From the cell containing the given text, extract its center point as (x, y) coordinate. 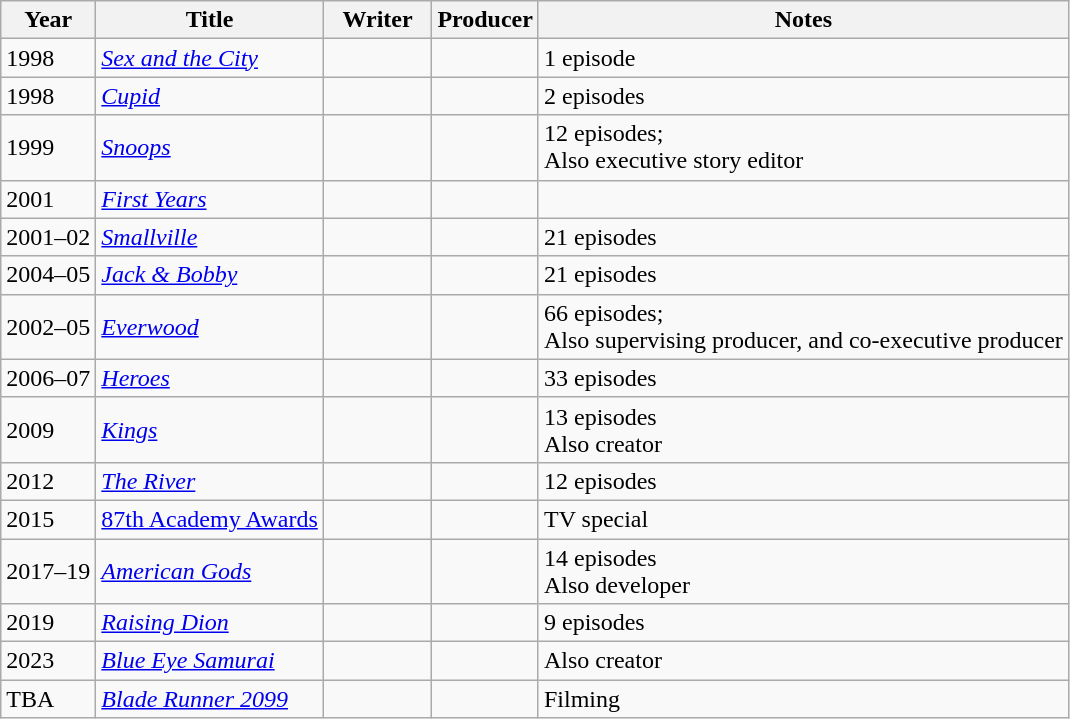
Year (48, 20)
2017–19 (48, 570)
2015 (48, 519)
Smallville (210, 237)
Heroes (210, 378)
66 episodes;Also supervising producer, and co-executive producer (803, 326)
2006–07 (48, 378)
9 episodes (803, 623)
Sex and the City (210, 58)
2009 (48, 430)
Snoops (210, 148)
2 episodes (803, 96)
12 episodes (803, 481)
12 episodes;Also executive story editor (803, 148)
Blue Eye Samurai (210, 661)
2019 (48, 623)
Cupid (210, 96)
First Years (210, 199)
13 episodesAlso creator (803, 430)
TV special (803, 519)
Also creator (803, 661)
Everwood (210, 326)
1999 (48, 148)
2001 (48, 199)
2002–05 (48, 326)
Raising Dion (210, 623)
Kings (210, 430)
2023 (48, 661)
87th Academy Awards (210, 519)
Filming (803, 699)
Producer (486, 20)
Blade Runner 2099 (210, 699)
1 episode (803, 58)
2004–05 (48, 275)
2012 (48, 481)
TBA (48, 699)
Jack & Bobby (210, 275)
33 episodes (803, 378)
Notes (803, 20)
Title (210, 20)
American Gods (210, 570)
The River (210, 481)
Writer (378, 20)
2001–02 (48, 237)
14 episodesAlso developer (803, 570)
